Provide the (x, y) coordinate of the cell's center where the given text is located.  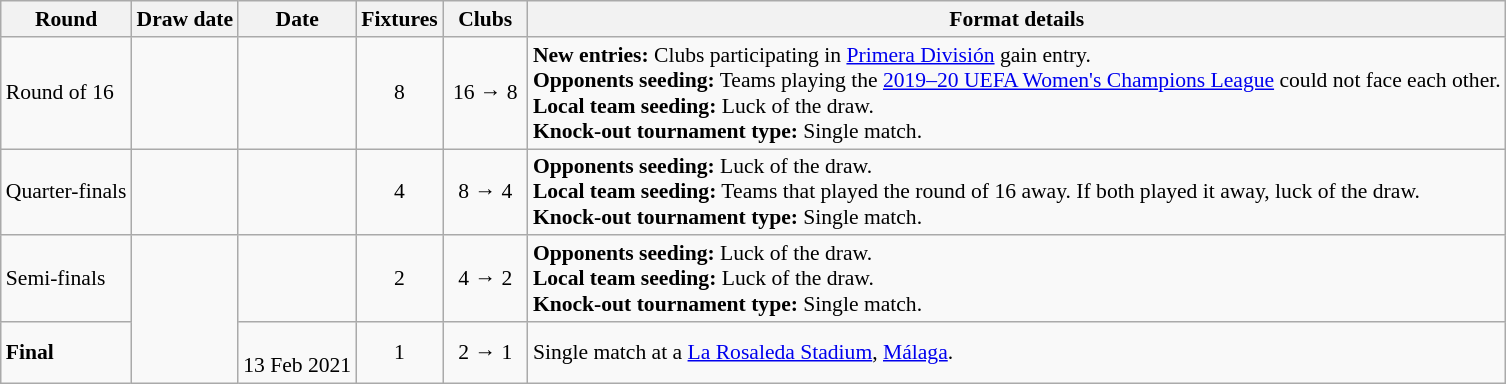
Format details (1017, 19)
2 → 1 (486, 352)
Round of 16 (66, 93)
8 (399, 93)
4 → 2 (486, 280)
16 → 8 (486, 93)
Round (66, 19)
Fixtures (399, 19)
Single match at a La Rosaleda Stadium, Málaga. (1017, 352)
Clubs (486, 19)
Quarter-finals (66, 192)
1 (399, 352)
Draw date (186, 19)
2 (399, 280)
13 Feb 2021 (297, 352)
Date (297, 19)
Final (66, 352)
Opponents seeding: Luck of the draw.Local team seeding: Luck of the draw.Knock-out tournament type: Single match. (1017, 280)
4 (399, 192)
Semi-finals (66, 280)
8 → 4 (486, 192)
